Detect which cell encompasses the target text, then output its (x, y) center coordinate. 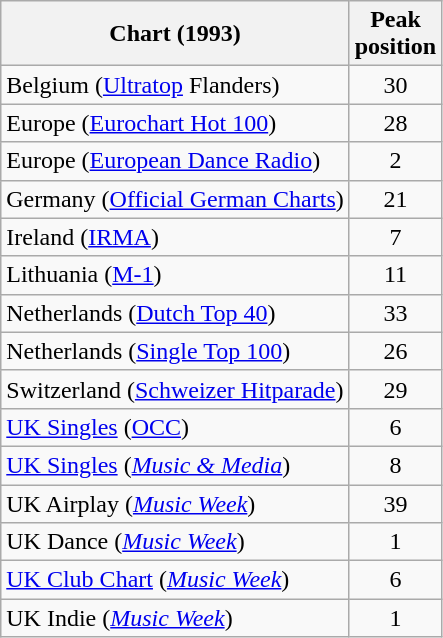
Belgium (Ultratop Flanders) (175, 85)
UK Singles (OCC) (175, 427)
11 (395, 275)
Germany (Official German Charts) (175, 199)
UK Club Chart (Music Week) (175, 580)
Europe (Eurochart Hot 100) (175, 123)
26 (395, 351)
Peakposition (395, 34)
Chart (1993) (175, 34)
UK Indie (Music Week) (175, 618)
30 (395, 85)
33 (395, 313)
UK Singles (Music & Media) (175, 465)
Ireland (IRMA) (175, 237)
21 (395, 199)
Netherlands (Dutch Top 40) (175, 313)
UK Airplay (Music Week) (175, 503)
UK Dance (Music Week) (175, 542)
39 (395, 503)
2 (395, 161)
Europe (European Dance Radio) (175, 161)
28 (395, 123)
29 (395, 389)
8 (395, 465)
Switzerland (Schweizer Hitparade) (175, 389)
Lithuania (M-1) (175, 275)
7 (395, 237)
Netherlands (Single Top 100) (175, 351)
